Detect which cell encompasses the target text, then output its [x, y] center coordinate. 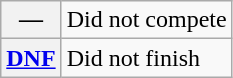
— [31, 20]
Did not compete [146, 20]
Did not finish [146, 58]
DNF [31, 58]
